Pinpoint the cell where the given text exists, returning its [x, y] midpoint coordinate. 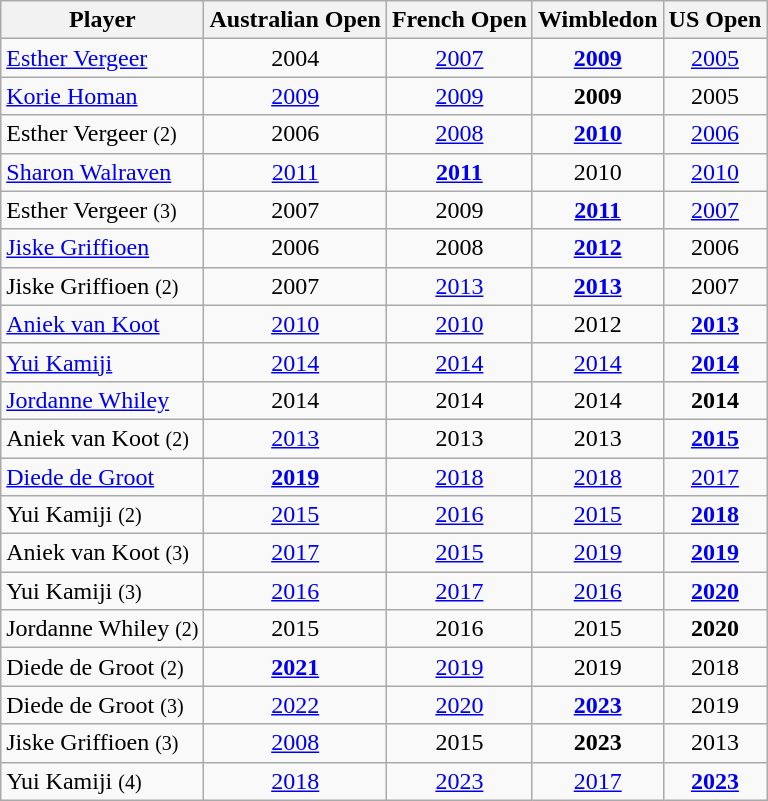
Diede de Groot (3) [102, 705]
Korie Homan [102, 96]
Aniek van Koot (3) [102, 553]
Jiske Griffioen (3) [102, 743]
Esther Vergeer (2) [102, 134]
Jordanne Whiley (2) [102, 629]
Jiske Griffioen [102, 248]
2004 [295, 58]
Wimbledon [598, 20]
US Open [715, 20]
Jordanne Whiley [102, 400]
Esther Vergeer [102, 58]
Yui Kamiji (4) [102, 781]
Yui Kamiji (2) [102, 515]
Esther Vergeer (3) [102, 210]
Diede de Groot (2) [102, 667]
Player [102, 20]
2022 [295, 705]
Yui Kamiji [102, 362]
Aniek van Koot [102, 324]
Sharon Walraven [102, 172]
Australian Open [295, 20]
2021 [295, 667]
Diede de Groot [102, 477]
French Open [459, 20]
Yui Kamiji (3) [102, 591]
Aniek van Koot (2) [102, 438]
Jiske Griffioen (2) [102, 286]
